Capture the cell that displays the provided text and extract its (X, Y) central coordinate. 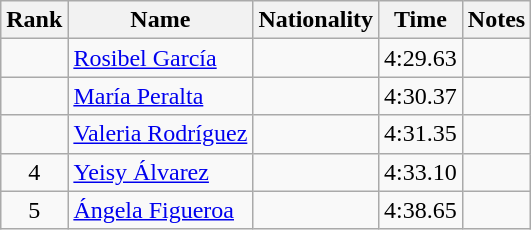
4:31.35 (421, 134)
Time (421, 20)
4:38.65 (421, 210)
Notes (496, 20)
Name (160, 20)
4 (34, 172)
5 (34, 210)
Rosibel García (160, 58)
Rank (34, 20)
4:30.37 (421, 96)
María Peralta (160, 96)
Nationality (316, 20)
Ángela Figueroa (160, 210)
Valeria Rodríguez (160, 134)
4:29.63 (421, 58)
Yeisy Álvarez (160, 172)
4:33.10 (421, 172)
